Identify which cell holds the provided text, then report its (x, y) central coordinate. 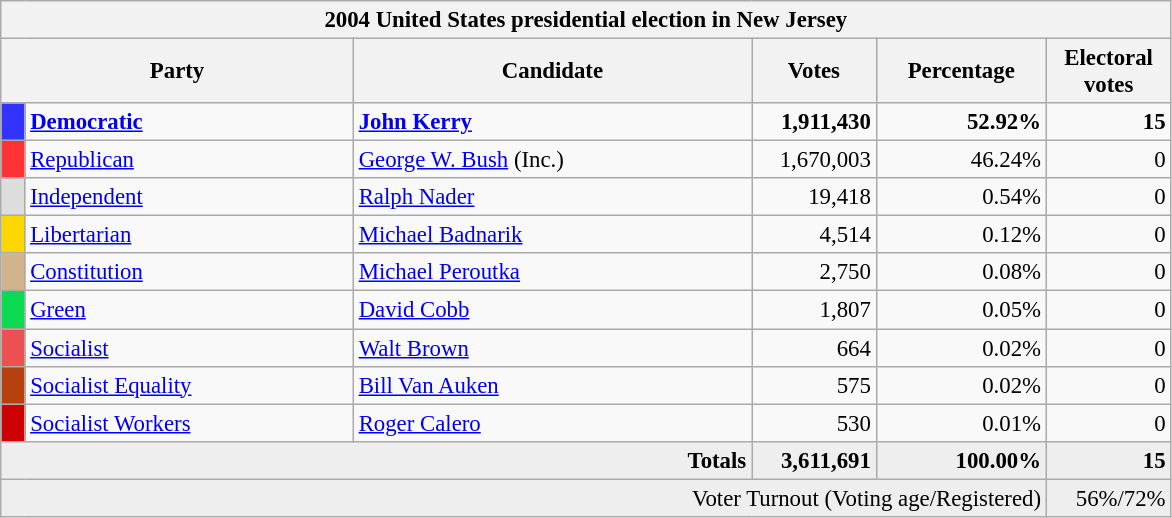
Constitution (189, 273)
Socialist (189, 348)
Ralph Nader (552, 197)
Votes (814, 72)
Percentage (961, 72)
Roger Calero (552, 423)
0.05% (961, 310)
Walt Brown (552, 348)
Green (189, 310)
Party (178, 72)
Candidate (552, 72)
Voter Turnout (Voting age/Registered) (524, 498)
Socialist Equality (189, 385)
2004 United States presidential election in New Jersey (586, 20)
Totals (376, 460)
2,750 (814, 273)
530 (814, 423)
Bill Van Auken (552, 385)
Independent (189, 197)
Michael Badnarik (552, 235)
1,670,003 (814, 160)
Socialist Workers (189, 423)
George W. Bush (Inc.) (552, 160)
Democratic (189, 122)
Libertarian (189, 235)
52.92% (961, 122)
100.00% (961, 460)
3,611,691 (814, 460)
0.01% (961, 423)
0.12% (961, 235)
4,514 (814, 235)
19,418 (814, 197)
1,807 (814, 310)
664 (814, 348)
0.08% (961, 273)
Michael Peroutka (552, 273)
575 (814, 385)
John Kerry (552, 122)
56%/72% (1108, 498)
0.54% (961, 197)
1,911,430 (814, 122)
Republican (189, 160)
46.24% (961, 160)
David Cobb (552, 310)
Electoral votes (1108, 72)
